Extract the (X, Y) coordinate from the center of the cell holding the provided text.  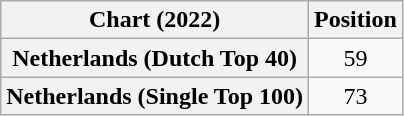
Position (356, 20)
Netherlands (Dutch Top 40) (155, 58)
Netherlands (Single Top 100) (155, 96)
73 (356, 96)
Chart (2022) (155, 20)
59 (356, 58)
